Return [x, y] of the center of cell containing provided text 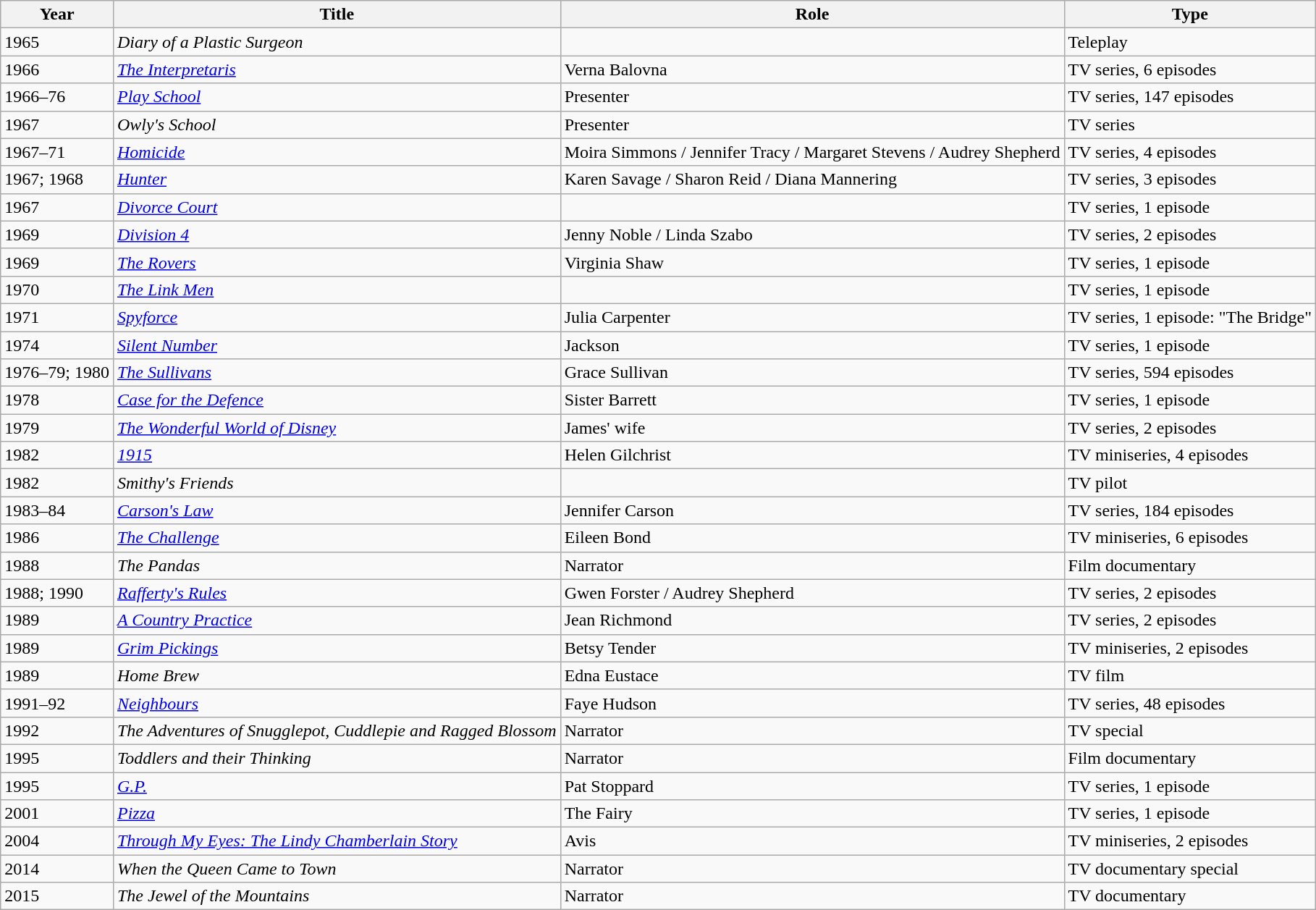
Silent Number [337, 345]
1986 [57, 538]
Pat Stoppard [812, 785]
Owly's School [337, 125]
1978 [57, 400]
Division 4 [337, 235]
Toddlers and their Thinking [337, 758]
Eileen Bond [812, 538]
TV series [1190, 125]
1988; 1990 [57, 593]
Edna Eustace [812, 675]
TV series, 4 episodes [1190, 152]
Virginia Shaw [812, 262]
TV series, 3 episodes [1190, 180]
1970 [57, 290]
The Interpretaris [337, 69]
Jean Richmond [812, 620]
When the Queen Came to Town [337, 869]
1967; 1968 [57, 180]
The Jewel of the Mountains [337, 896]
Teleplay [1190, 42]
The Pandas [337, 565]
2015 [57, 896]
TV series, 184 episodes [1190, 510]
1966 [57, 69]
1976–79; 1980 [57, 373]
TV documentary special [1190, 869]
Julia Carpenter [812, 317]
Verna Balovna [812, 69]
Smithy's Friends [337, 483]
TV pilot [1190, 483]
TV series, 1 episode: "The Bridge" [1190, 317]
TV series, 48 episodes [1190, 703]
Hunter [337, 180]
1965 [57, 42]
Moira Simmons / Jennifer Tracy / Margaret Stevens / Audrey Shepherd [812, 152]
Grace Sullivan [812, 373]
1988 [57, 565]
1991–92 [57, 703]
Faye Hudson [812, 703]
Play School [337, 97]
Jackson [812, 345]
A Country Practice [337, 620]
Pizza [337, 814]
The Link Men [337, 290]
Betsy Tender [812, 648]
TV series, 6 episodes [1190, 69]
James' wife [812, 428]
Diary of a Plastic Surgeon [337, 42]
Home Brew [337, 675]
The Challenge [337, 538]
1974 [57, 345]
1971 [57, 317]
Year [57, 14]
The Sullivans [337, 373]
TV special [1190, 730]
The Rovers [337, 262]
TV documentary [1190, 896]
The Wonderful World of Disney [337, 428]
2001 [57, 814]
Avis [812, 841]
Type [1190, 14]
Homicide [337, 152]
1915 [337, 455]
1967–71 [57, 152]
Spyforce [337, 317]
TV miniseries, 4 episodes [1190, 455]
Neighbours [337, 703]
1966–76 [57, 97]
The Fairy [812, 814]
1979 [57, 428]
TV miniseries, 6 episodes [1190, 538]
Jenny Noble / Linda Szabo [812, 235]
Title [337, 14]
Rafferty's Rules [337, 593]
Divorce Court [337, 207]
Karen Savage / Sharon Reid / Diana Mannering [812, 180]
Sister Barrett [812, 400]
1992 [57, 730]
1983–84 [57, 510]
Carson's Law [337, 510]
TV series, 594 episodes [1190, 373]
2004 [57, 841]
Grim Pickings [337, 648]
TV film [1190, 675]
Jennifer Carson [812, 510]
G.P. [337, 785]
Through My Eyes: The Lindy Chamberlain Story [337, 841]
Helen Gilchrist [812, 455]
Gwen Forster / Audrey Shepherd [812, 593]
Case for the Defence [337, 400]
TV series, 147 episodes [1190, 97]
2014 [57, 869]
Role [812, 14]
The Adventures of Snugglepot, Cuddlepie and Ragged Blossom [337, 730]
